Locate the cell with the specified text and output its (x, y) center coordinate. 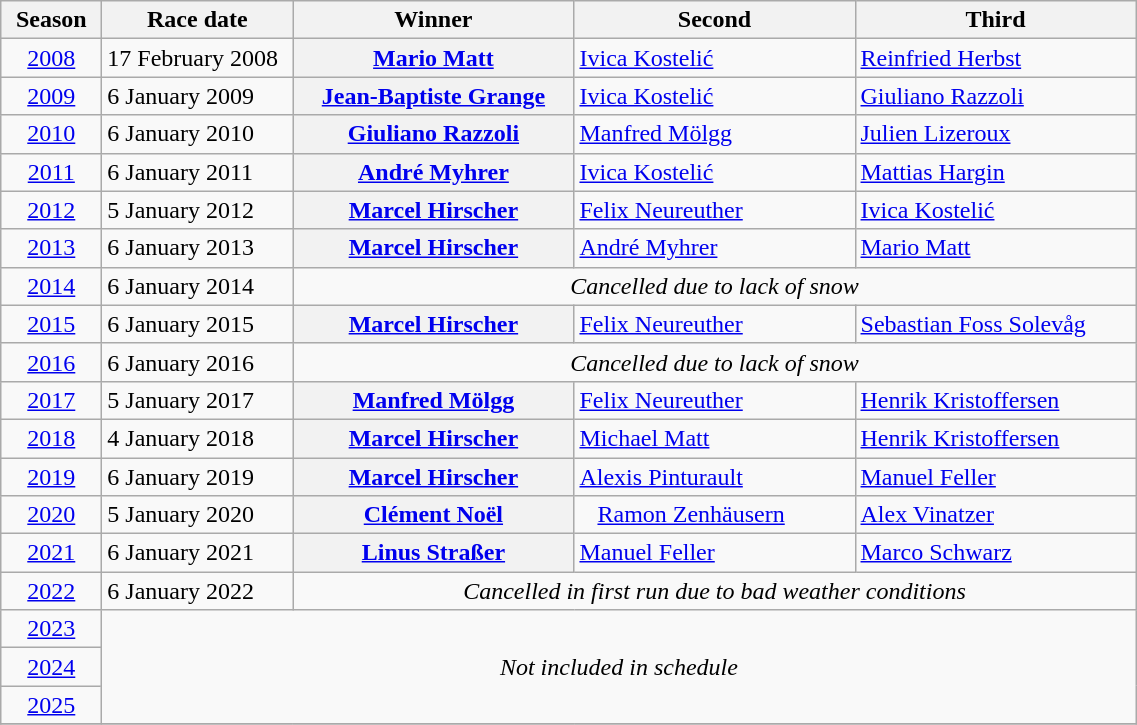
Ramon Zenhäusern (714, 515)
Race date (198, 20)
Alexis Pinturault (714, 477)
6 January 2022 (198, 591)
6 January 2015 (198, 324)
5 January 2020 (198, 515)
6 January 2021 (198, 553)
2017 (52, 400)
5 January 2012 (198, 210)
6 January 2016 (198, 362)
17 February 2008 (198, 58)
5 January 2017 (198, 400)
2023 (52, 629)
6 January 2014 (198, 286)
2020 (52, 515)
Julien Lizeroux (996, 134)
2013 (52, 248)
Season (52, 20)
Clément Noël (434, 515)
Winner (434, 20)
Marco Schwarz (996, 553)
Jean-Baptiste Grange (434, 96)
2009 (52, 96)
2019 (52, 477)
4 January 2018 (198, 438)
Not included in schedule (619, 667)
2010 (52, 134)
Second (714, 20)
2015 (52, 324)
2022 (52, 591)
Mattias Hargin (996, 172)
Linus Straßer (434, 553)
2018 (52, 438)
2008 (52, 58)
2016 (52, 362)
2024 (52, 667)
2021 (52, 553)
Cancelled in first run due to bad weather conditions (714, 591)
Reinfried Herbst (996, 58)
2025 (52, 705)
6 January 2019 (198, 477)
Third (996, 20)
6 January 2013 (198, 248)
Sebastian Foss Solevåg (996, 324)
2012 (52, 210)
Michael Matt (714, 438)
6 January 2011 (198, 172)
6 January 2010 (198, 134)
2011 (52, 172)
2014 (52, 286)
6 January 2009 (198, 96)
Alex Vinatzer (996, 515)
